Return the (x, y) coordinate for the center point of the cell that contains the specified text.  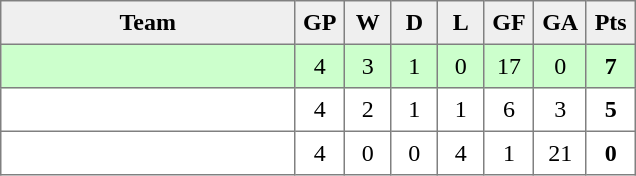
GF (509, 23)
Pts (610, 23)
7 (610, 66)
W (368, 23)
6 (509, 110)
D (414, 23)
2 (368, 110)
GP (320, 23)
GA (560, 23)
Team (148, 23)
L (461, 23)
21 (560, 153)
5 (610, 110)
17 (509, 66)
